Locate the cell with the specified text and output its [X, Y] center coordinate. 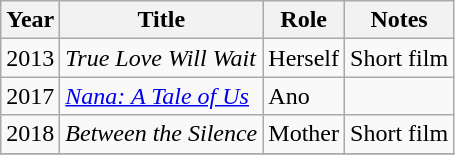
2013 [30, 58]
2018 [30, 134]
Mother [304, 134]
Ano [304, 96]
Herself [304, 58]
True Love Will Wait [162, 58]
Role [304, 20]
Title [162, 20]
Between the Silence [162, 134]
Notes [400, 20]
Year [30, 20]
Nana: A Tale of Us [162, 96]
2017 [30, 96]
